Output the [X, Y] coordinate of the center of the cell containing the given text.  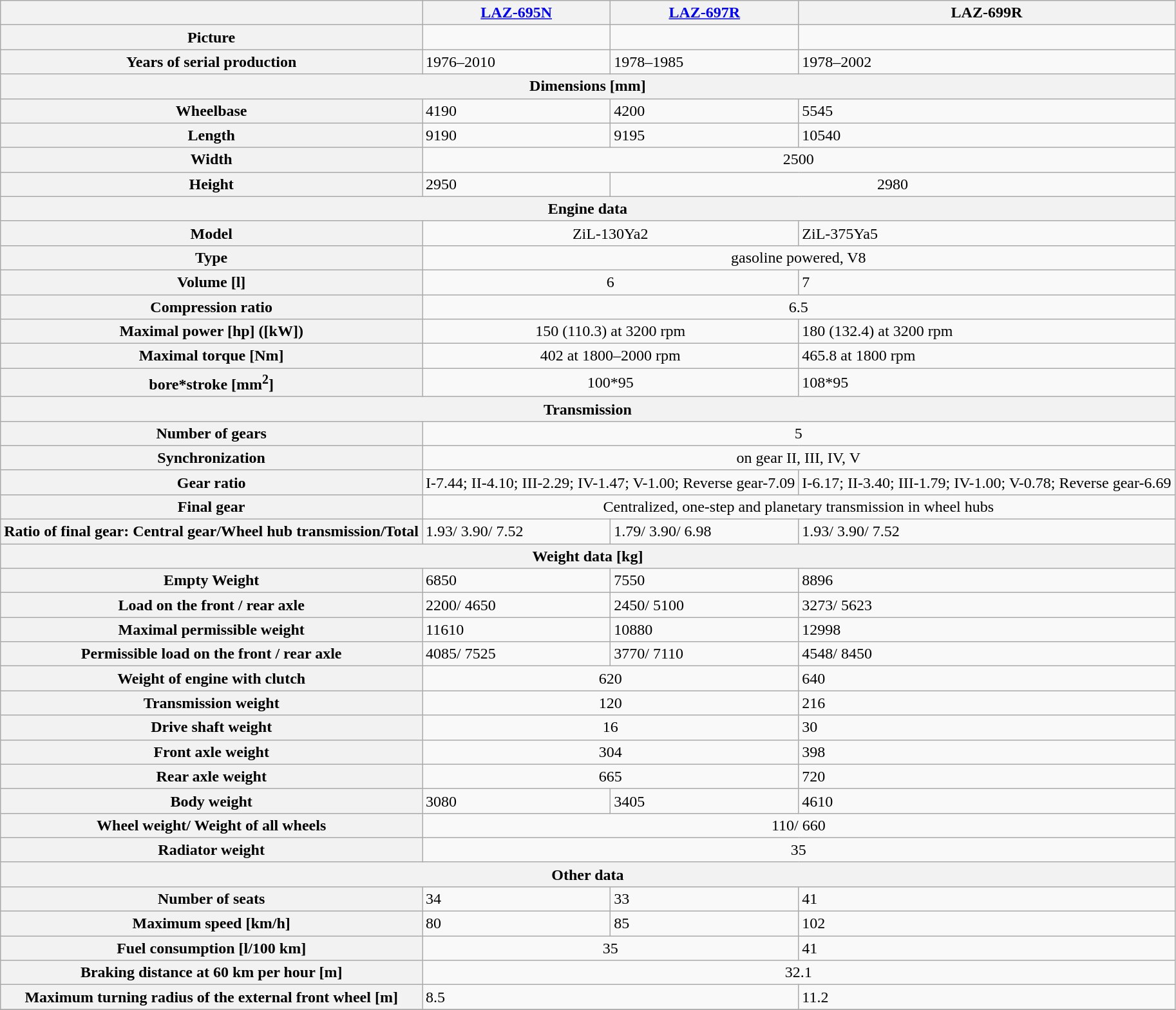
4190 [517, 111]
Permissible load on the front / rear axle [211, 654]
85 [705, 924]
Years of serial production [211, 62]
Model [211, 233]
on gear II, III, IV, V [799, 458]
11.2 [987, 997]
Ratio of final gear: Central gear/Wheel hub transmission/Total [211, 532]
4548/ 8450 [987, 654]
LAZ-699R [987, 13]
2450/ 5100 [705, 605]
1978–2002 [987, 62]
Centralized, one-step and planetary transmission in wheel hubs [799, 507]
Transmission [587, 409]
Maximal torque [Nm] [211, 356]
304 [611, 752]
Load on the front / rear axle [211, 605]
6.5 [799, 307]
Width [211, 160]
Wheel weight/ Weight of all wheels [211, 825]
bore*stroke [mm2] [211, 382]
Compression ratio [211, 307]
Braking distance at 60 km per hour [m] [211, 973]
108*95 [987, 382]
12998 [987, 630]
Other data [587, 874]
5 [799, 433]
9195 [705, 135]
4200 [705, 111]
Body weight [211, 801]
620 [611, 678]
665 [611, 776]
11610 [517, 630]
Type [211, 257]
Maximal permissible weight [211, 630]
34 [517, 899]
Gear ratio [211, 482]
Fuel consumption [l/100 km] [211, 948]
10880 [705, 630]
gasoline powered, V8 [799, 257]
2200/ 4650 [517, 605]
402 at 1800–2000 rpm [611, 356]
32.1 [799, 973]
2950 [517, 184]
Rear axle weight [211, 776]
100*95 [611, 382]
7550 [705, 581]
2980 [893, 184]
216 [987, 703]
Maximum turning radius of the external front wheel [m] [211, 997]
30 [987, 727]
3080 [517, 801]
720 [987, 776]
ZiL-375Ya5 [987, 233]
Final gear [211, 507]
398 [987, 752]
Radiator weight [211, 850]
102 [987, 924]
Height [211, 184]
3405 [705, 801]
Drive shaft weight [211, 727]
9190 [517, 135]
8.5 [611, 997]
1.79/ 3.90/ 6.98 [705, 532]
Wheelbase [211, 111]
10540 [987, 135]
80 [517, 924]
33 [705, 899]
110/ 660 [799, 825]
LAZ-695N [517, 13]
I-7.44; II-4.10; III-2.29; IV-1.47; V-1.00; Reverse gear-7.09 [611, 482]
I-6.17; II-3.40; III-1.79; IV-1.00; V-0.78; Reverse gear-6.69 [987, 482]
ZiL-130Ya2 [611, 233]
Maximum speed [km/h] [211, 924]
Length [211, 135]
Number of gears [211, 433]
Weight data [kg] [587, 556]
Number of seats [211, 899]
180 (132.4) at 3200 rpm [987, 332]
1976–2010 [517, 62]
7 [987, 282]
16 [611, 727]
8896 [987, 581]
2500 [799, 160]
3770/ 7110 [705, 654]
Front axle weight [211, 752]
LAZ-697R [705, 13]
465.8 at 1800 rpm [987, 356]
150 (110.3) at 3200 rpm [611, 332]
5545 [987, 111]
Engine data [587, 209]
Empty Weight [211, 581]
4085/ 7525 [517, 654]
Synchronization [211, 458]
Weight of engine with clutch [211, 678]
Picture [211, 37]
6850 [517, 581]
Maximal power [hp] ([kW]) [211, 332]
4610 [987, 801]
120 [611, 703]
1978–1985 [705, 62]
6 [611, 282]
640 [987, 678]
Dimensions [mm] [587, 86]
Volume [l] [211, 282]
Transmission weight [211, 703]
3273/ 5623 [987, 605]
